Scan for the cell matching the given text and deliver its (x, y) coordinate at center. 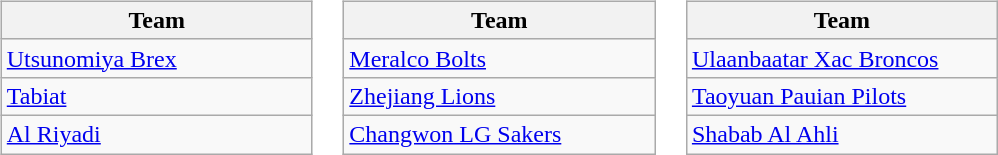
Tabiat (156, 96)
Taoyuan Pauian Pilots (842, 96)
Ulaanbaatar Xac Broncos (842, 58)
Zhejiang Lions (500, 96)
Shabab Al Ahli (842, 134)
Utsunomiya Brex (156, 58)
Al Riyadi (156, 134)
Meralco Bolts (500, 58)
Changwon LG Sakers (500, 134)
